Detect which cell encompasses the target text, then output its [X, Y] center coordinate. 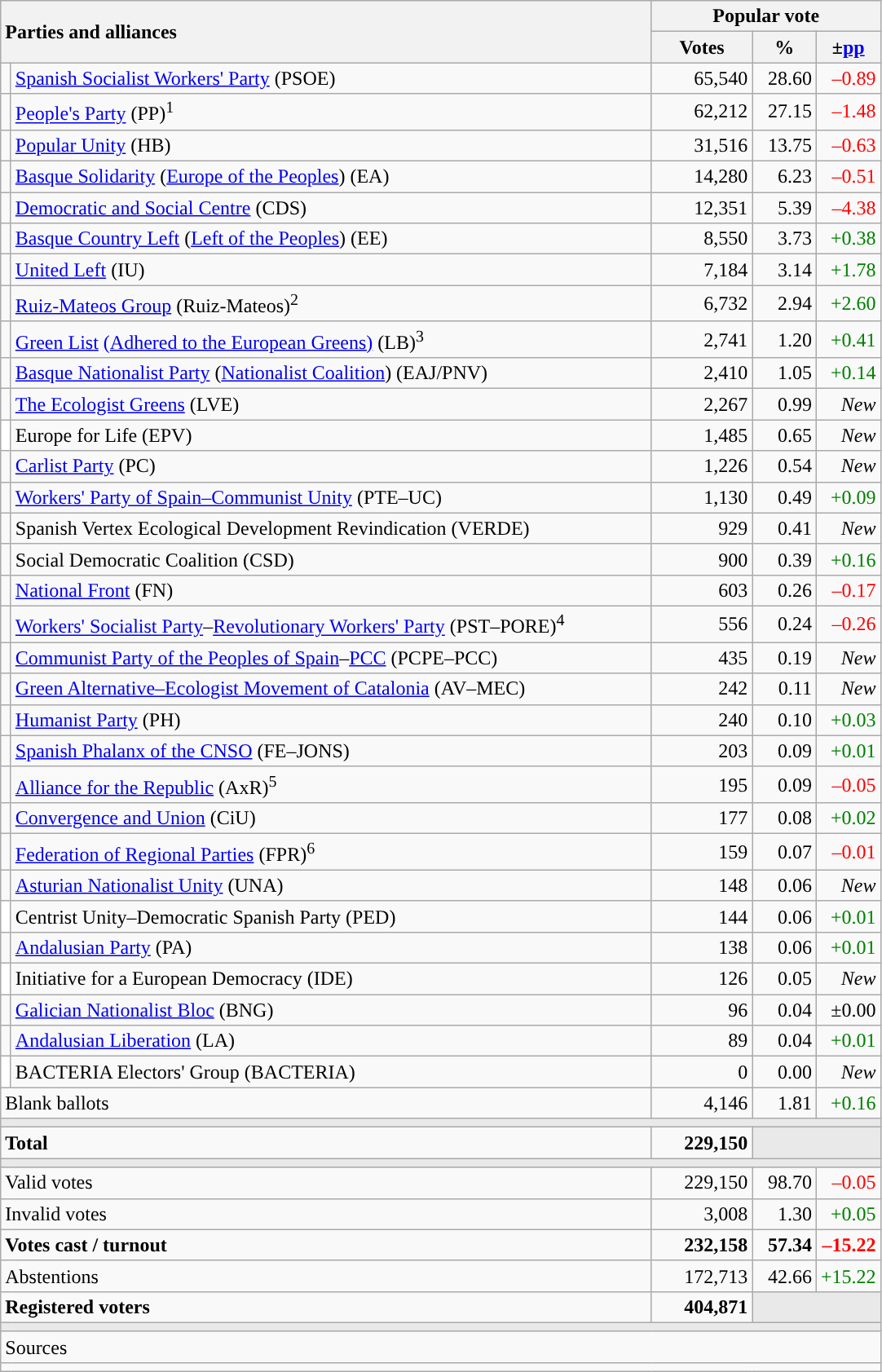
–0.01 [848, 853]
+0.03 [848, 720]
Federation of Regional Parties (FPR)6 [331, 853]
Basque Solidarity (Europe of the Peoples) (EA) [331, 177]
0.39 [784, 559]
31,516 [702, 145]
0.41 [784, 528]
0.19 [784, 658]
42.66 [784, 1276]
Workers' Socialist Party–Revolutionary Workers' Party (PST–PORE)4 [331, 624]
Total [326, 1143]
4,146 [702, 1103]
–0.51 [848, 177]
1,130 [702, 497]
Popular Unity (HB) [331, 145]
±0.00 [848, 1010]
Spanish Socialist Workers' Party (PSOE) [331, 78]
Registered voters [326, 1307]
Green Alternative–Ecologist Movement of Catalonia (AV–MEC) [331, 689]
+0.05 [848, 1214]
603 [702, 590]
2.94 [784, 303]
0.24 [784, 624]
0.08 [784, 818]
Workers' Party of Spain–Communist Unity (PTE–UC) [331, 497]
0.05 [784, 979]
138 [702, 948]
1,485 [702, 435]
7,184 [702, 270]
BACTERIA Electors' Group (BACTERIA) [331, 1072]
1.81 [784, 1103]
Carlist Party (PC) [331, 466]
929 [702, 528]
Humanist Party (PH) [331, 720]
Galician Nationalist Bloc (BNG) [331, 1010]
0.11 [784, 689]
195 [702, 784]
Spanish Vertex Ecological Development Revindication (VERDE) [331, 528]
–4.38 [848, 208]
Social Democratic Coalition (CSD) [331, 559]
Europe for Life (EPV) [331, 435]
Andalusian Party (PA) [331, 948]
Democratic and Social Centre (CDS) [331, 208]
2,410 [702, 373]
0 [702, 1072]
0.65 [784, 435]
1.20 [784, 339]
435 [702, 658]
27.15 [784, 112]
Asturian Nationalist Unity (UNA) [331, 885]
172,713 [702, 1276]
2,741 [702, 339]
Blank ballots [326, 1103]
People's Party (PP)1 [331, 112]
+0.02 [848, 818]
556 [702, 624]
% [784, 47]
62,212 [702, 112]
–0.89 [848, 78]
+0.09 [848, 497]
Parties and alliances [326, 32]
Alliance for the Republic (AxR)5 [331, 784]
1.30 [784, 1214]
177 [702, 818]
Convergence and Union (CiU) [331, 818]
240 [702, 720]
Communist Party of the Peoples of Spain–PCC (PCPE–PCC) [331, 658]
203 [702, 751]
–15.22 [848, 1245]
2,267 [702, 404]
6,732 [702, 303]
0.10 [784, 720]
3,008 [702, 1214]
Basque Nationalist Party (Nationalist Coalition) (EAJ/PNV) [331, 373]
3.73 [784, 239]
5.39 [784, 208]
The Ecologist Greens (LVE) [331, 404]
Sources [440, 1347]
Andalusian Liberation (LA) [331, 1041]
+0.14 [848, 373]
Popular vote [766, 16]
Centrist Unity–Democratic Spanish Party (PED) [331, 916]
96 [702, 1010]
404,871 [702, 1307]
1,226 [702, 466]
144 [702, 916]
159 [702, 853]
+15.22 [848, 1276]
National Front (FN) [331, 590]
0.26 [784, 590]
Green List (Adhered to the European Greens) (LB)3 [331, 339]
242 [702, 689]
±pp [848, 47]
57.34 [784, 1245]
6.23 [784, 177]
0.54 [784, 466]
–0.63 [848, 145]
+0.38 [848, 239]
+0.41 [848, 339]
+1.78 [848, 270]
Spanish Phalanx of the CNSO (FE–JONS) [331, 751]
United Left (IU) [331, 270]
148 [702, 885]
0.99 [784, 404]
Invalid votes [326, 1214]
3.14 [784, 270]
–1.48 [848, 112]
65,540 [702, 78]
12,351 [702, 208]
Ruiz-Mateos Group (Ruiz-Mateos)2 [331, 303]
Valid votes [326, 1183]
–0.17 [848, 590]
28.60 [784, 78]
126 [702, 979]
900 [702, 559]
Votes cast / turnout [326, 1245]
+2.60 [848, 303]
98.70 [784, 1183]
14,280 [702, 177]
Basque Country Left (Left of the Peoples) (EE) [331, 239]
Abstentions [326, 1276]
Initiative for a European Democracy (IDE) [331, 979]
13.75 [784, 145]
8,550 [702, 239]
–0.26 [848, 624]
1.05 [784, 373]
0.49 [784, 497]
0.00 [784, 1072]
Votes [702, 47]
232,158 [702, 1245]
0.07 [784, 853]
89 [702, 1041]
